Detect which cell encompasses the target text, then output its [X, Y] center coordinate. 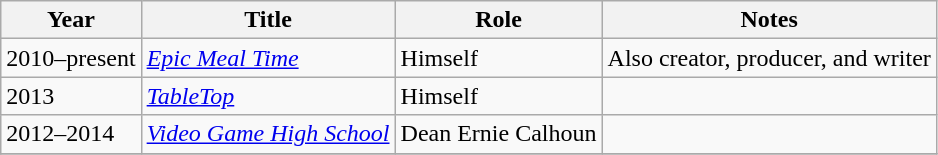
Also creator, producer, and writer [769, 58]
Role [498, 20]
TableTop [268, 96]
Year [71, 20]
Notes [769, 20]
Title [268, 20]
Dean Ernie Calhoun [498, 134]
2012–2014 [71, 134]
Video Game High School [268, 134]
2013 [71, 96]
Epic Meal Time [268, 58]
2010–present [71, 58]
